Determine the (X, Y) coordinate at the center of the cell enclosing the given text.  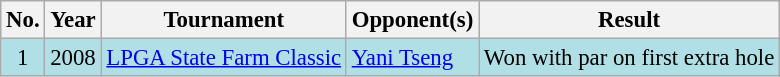
2008 (73, 58)
Won with par on first extra hole (630, 58)
Yani Tseng (412, 58)
Year (73, 20)
1 (23, 58)
Tournament (224, 20)
No. (23, 20)
Opponent(s) (412, 20)
Result (630, 20)
LPGA State Farm Classic (224, 58)
